Pinpoint the cell where the given text exists, returning its (x, y) midpoint coordinate. 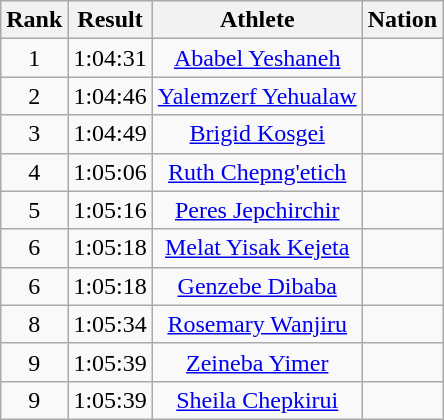
1:05:16 (110, 210)
8 (34, 324)
1:05:06 (110, 172)
4 (34, 172)
1:05:34 (110, 324)
1:04:31 (110, 58)
Ruth Chepng'etich (257, 172)
Nation (402, 20)
Rank (34, 20)
Result (110, 20)
2 (34, 96)
Genzebe Dibaba (257, 286)
Ababel Yeshaneh (257, 58)
Rosemary Wanjiru (257, 324)
Brigid Kosgei (257, 134)
5 (34, 210)
1:04:46 (110, 96)
3 (34, 134)
1:04:49 (110, 134)
Peres Jepchirchir (257, 210)
1 (34, 58)
Zeineba Yimer (257, 362)
Yalemzerf Yehualaw (257, 96)
Melat Yisak Kejeta (257, 248)
Sheila Chepkirui (257, 400)
Athlete (257, 20)
